Find where the given text appears and provide that cell's center as [X, Y] coordinate. 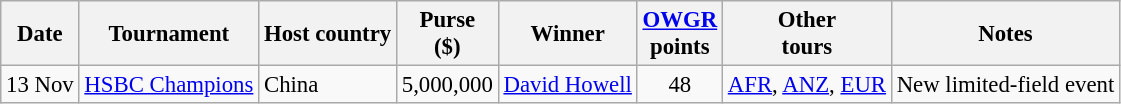
5,000,000 [447, 85]
Notes [1005, 34]
13 Nov [40, 85]
Host country [328, 34]
OWGRpoints [680, 34]
HSBC Champions [169, 85]
China [328, 85]
Date [40, 34]
David Howell [568, 85]
48 [680, 85]
Othertours [806, 34]
AFR, ANZ, EUR [806, 85]
Purse($) [447, 34]
Winner [568, 34]
Tournament [169, 34]
New limited-field event [1005, 85]
